Scan for the cell matching the given text and deliver its (x, y) coordinate at center. 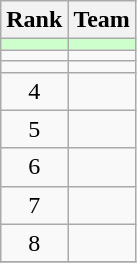
4 (34, 91)
6 (34, 167)
Team (102, 20)
Rank (34, 20)
5 (34, 129)
8 (34, 243)
7 (34, 205)
